Return (x, y) of the center of cell containing provided text 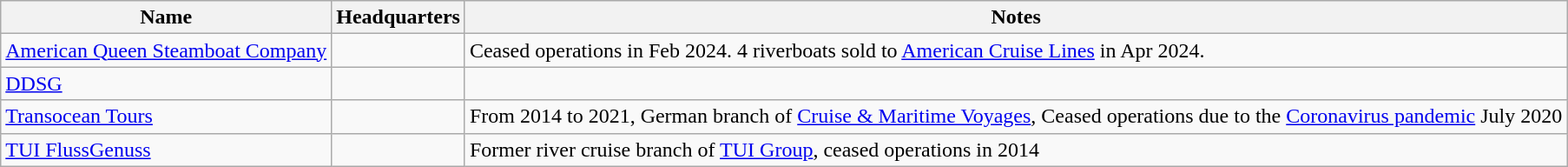
Name (167, 17)
Ceased operations in Feb 2024. 4 riverboats sold to American Cruise Lines in Apr 2024. (1016, 50)
American Queen Steamboat Company (167, 50)
Former river cruise branch of TUI Group, ceased operations in 2014 (1016, 150)
Notes (1016, 17)
DDSG (167, 83)
Transocean Tours (167, 117)
TUI FlussGenuss (167, 150)
From 2014 to 2021, German branch of Cruise & Maritime Voyages, Ceased operations due to the Coronavirus pandemic July 2020 (1016, 117)
Headquarters (399, 17)
